Capture the cell that displays the provided text and extract its [X, Y] central coordinate. 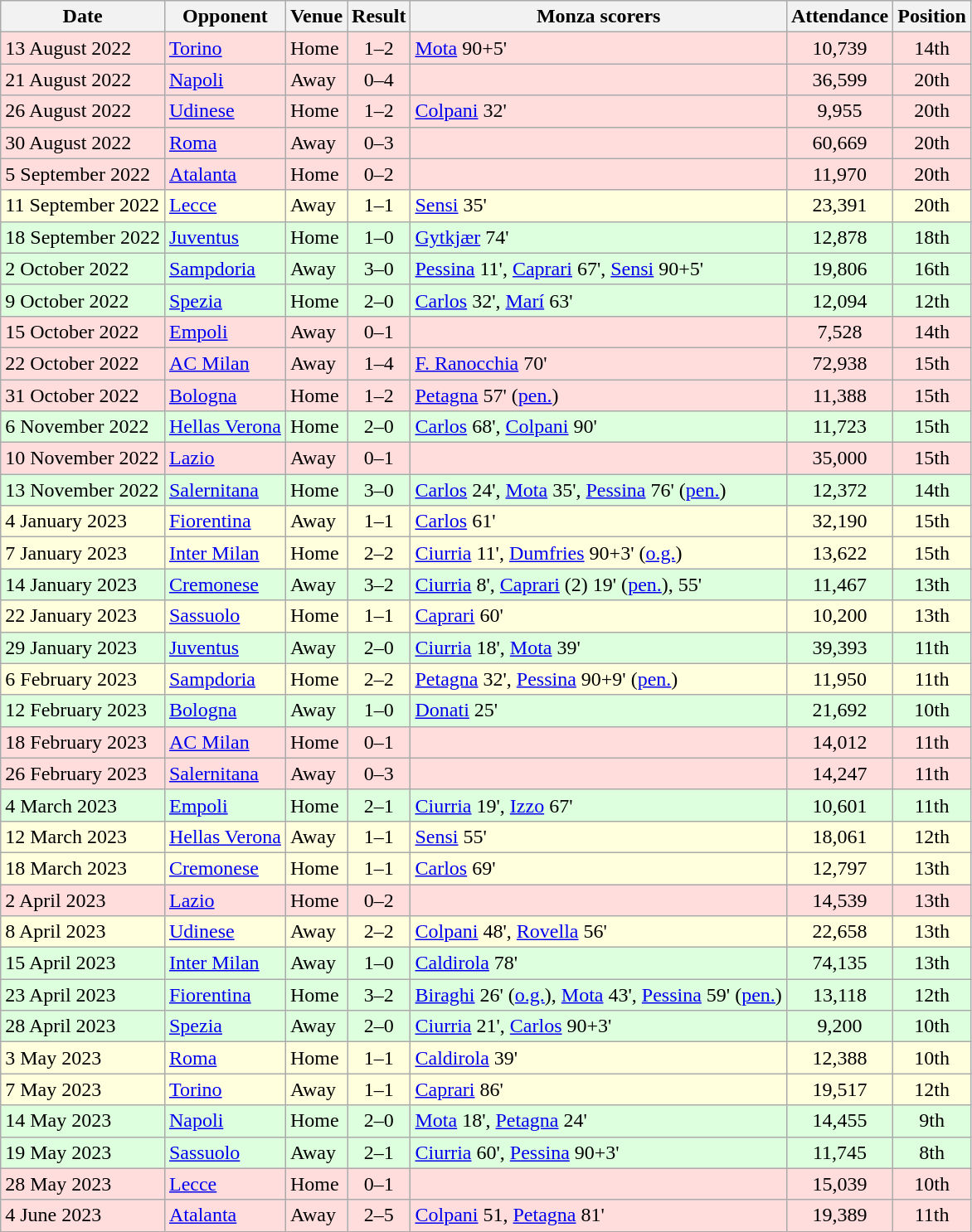
4 March 2023 [83, 805]
9,200 [839, 1026]
13,118 [839, 995]
14,012 [839, 742]
Ciurria 8', Caprari (2) 19' (pen.), 55' [599, 584]
13 November 2022 [83, 490]
10,200 [839, 616]
Date [83, 17]
13,622 [839, 553]
31 October 2022 [83, 395]
12,388 [839, 1058]
13 August 2022 [83, 48]
11,467 [839, 584]
Petagna 32', Pessina 90+9' (pen.) [599, 679]
6 February 2023 [83, 679]
22 January 2023 [83, 616]
Result [379, 17]
Position [932, 17]
7,528 [839, 332]
3 May 2023 [83, 1058]
12,372 [839, 490]
11,970 [839, 174]
19 May 2023 [83, 1152]
Mota 18', Petagna 24' [599, 1121]
Pessina 11', Caprari 67', Sensi 90+5' [599, 269]
16th [932, 269]
Caldirola 78' [599, 963]
11,950 [839, 679]
11 September 2022 [83, 206]
23,391 [839, 206]
29 January 2023 [83, 648]
10 November 2022 [83, 458]
7 May 2023 [83, 1089]
15 October 2022 [83, 332]
Colpani 51, Petagna 81' [599, 1215]
Ciurria 60', Pessina 90+3' [599, 1152]
28 May 2023 [83, 1184]
18th [932, 237]
19,389 [839, 1215]
12 February 2023 [83, 711]
2 April 2023 [83, 900]
21,692 [839, 711]
11,723 [839, 427]
0–4 [379, 80]
Colpani 32' [599, 111]
Ciurria 11', Dumfries 90+3' (o.g.) [599, 553]
18 February 2023 [83, 742]
11,388 [839, 395]
21 August 2022 [83, 80]
12,094 [839, 300]
Opponent [225, 17]
12,878 [839, 237]
Venue [316, 17]
11,745 [839, 1152]
35,000 [839, 458]
22 October 2022 [83, 363]
19,517 [839, 1089]
7 January 2023 [83, 553]
Caprari 86' [599, 1089]
Carlos 32', Marí 63' [599, 300]
Biraghi 26' (o.g.), Mota 43', Pessina 59' (pen.) [599, 995]
Caldirola 39' [599, 1058]
Caprari 60' [599, 616]
12 March 2023 [83, 837]
26 February 2023 [83, 774]
18 September 2022 [83, 237]
4 June 2023 [83, 1215]
15 April 2023 [83, 963]
14,247 [839, 774]
28 April 2023 [83, 1026]
18,061 [839, 837]
18 March 2023 [83, 868]
Ciurria 19', Izzo 67' [599, 805]
10,739 [839, 48]
Petagna 57' (pen.) [599, 395]
14 January 2023 [83, 584]
23 April 2023 [83, 995]
Gytkjær 74' [599, 237]
36,599 [839, 80]
Carlos 24', Mota 35', Pessina 76' (pen.) [599, 490]
19,806 [839, 269]
14 May 2023 [83, 1121]
72,938 [839, 363]
1–4 [379, 363]
10,601 [839, 805]
Ciurria 21', Carlos 90+3' [599, 1026]
Colpani 48', Rovella 56' [599, 932]
9th [932, 1121]
5 September 2022 [83, 174]
60,669 [839, 143]
12,797 [839, 868]
9,955 [839, 111]
Carlos 69' [599, 868]
Attendance [839, 17]
Mota 90+5' [599, 48]
F. Ranocchia 70' [599, 363]
6 November 2022 [83, 427]
4 January 2023 [83, 521]
30 August 2022 [83, 143]
22,658 [839, 932]
2 October 2022 [83, 269]
Sensi 55' [599, 837]
14,539 [839, 900]
2–5 [379, 1215]
Sensi 35' [599, 206]
8th [932, 1152]
Carlos 61' [599, 521]
14,455 [839, 1121]
26 August 2022 [83, 111]
Ciurria 18', Mota 39' [599, 648]
Monza scorers [599, 17]
Carlos 68', Colpani 90' [599, 427]
39,393 [839, 648]
8 April 2023 [83, 932]
74,135 [839, 963]
15,039 [839, 1184]
9 October 2022 [83, 300]
32,190 [839, 521]
Donati 25' [599, 711]
